Find where the given text appears and provide that cell's center as (X, Y) coordinate. 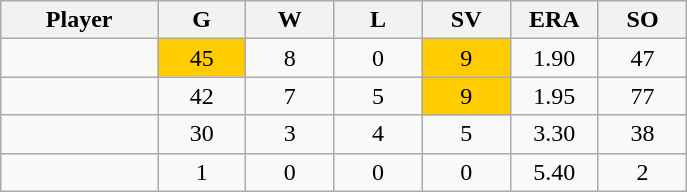
42 (202, 96)
5.40 (554, 172)
4 (378, 134)
1.95 (554, 96)
3.30 (554, 134)
3 (290, 134)
2 (642, 172)
1.90 (554, 58)
L (378, 20)
45 (202, 58)
W (290, 20)
SV (466, 20)
77 (642, 96)
Player (80, 20)
38 (642, 134)
30 (202, 134)
G (202, 20)
7 (290, 96)
SO (642, 20)
ERA (554, 20)
1 (202, 172)
47 (642, 58)
8 (290, 58)
